Find where the given text appears and provide that cell's center as [x, y] coordinate. 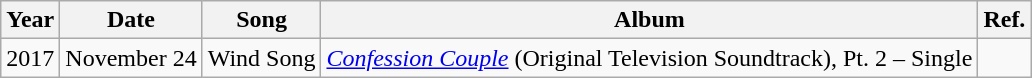
Wind Song [262, 58]
Date [131, 20]
Song [262, 20]
Ref. [1004, 20]
Album [650, 20]
Year [30, 20]
November 24 [131, 58]
2017 [30, 58]
Confession Couple (Original Television Soundtrack), Pt. 2 – Single [650, 58]
